Return (X, Y) of the center of cell containing provided text 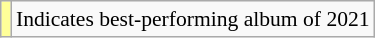
Indicates best-performing album of 2021 (193, 19)
